Pinpoint the cell where the given text exists, returning its [X, Y] midpoint coordinate. 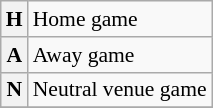
A [14, 55]
N [14, 90]
H [14, 19]
Home game [120, 19]
Away game [120, 55]
Neutral venue game [120, 90]
